Return the [X, Y] coordinate for the center point of the cell that contains the specified text.  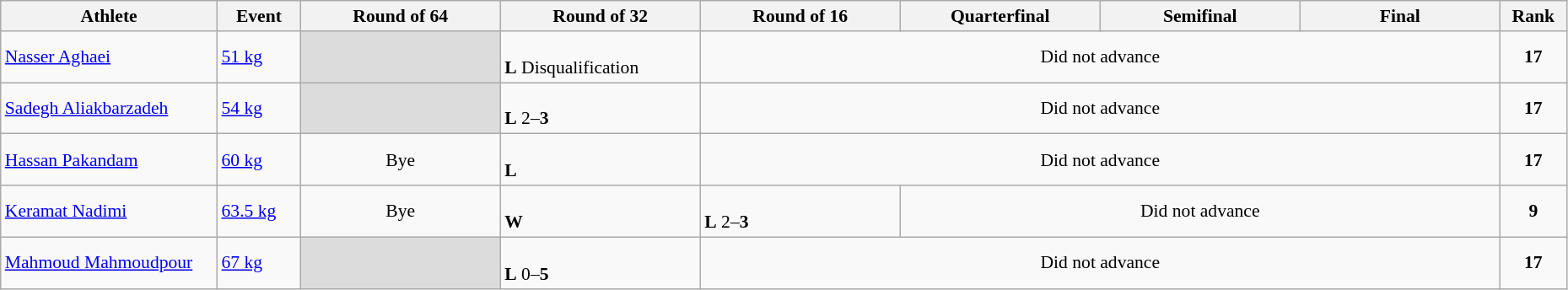
W [601, 211]
63.5 kg [260, 211]
60 kg [260, 160]
Nasser Aghaei [110, 57]
67 kg [260, 263]
L 0–5 [601, 263]
Final [1400, 16]
L Disqualification [601, 57]
Semifinal [1199, 16]
Quarterfinal [1000, 16]
Rank [1533, 16]
L [601, 160]
Round of 64 [400, 16]
Hassan Pakandam [110, 160]
Sadegh Aliakbarzadeh [110, 108]
Event [260, 16]
51 kg [260, 57]
9 [1533, 211]
Keramat Nadimi [110, 211]
Athlete [110, 16]
Round of 32 [601, 16]
54 kg [260, 108]
Mahmoud Mahmoudpour [110, 263]
Round of 16 [800, 16]
